Locate the cell with the specified text and output its [x, y] center coordinate. 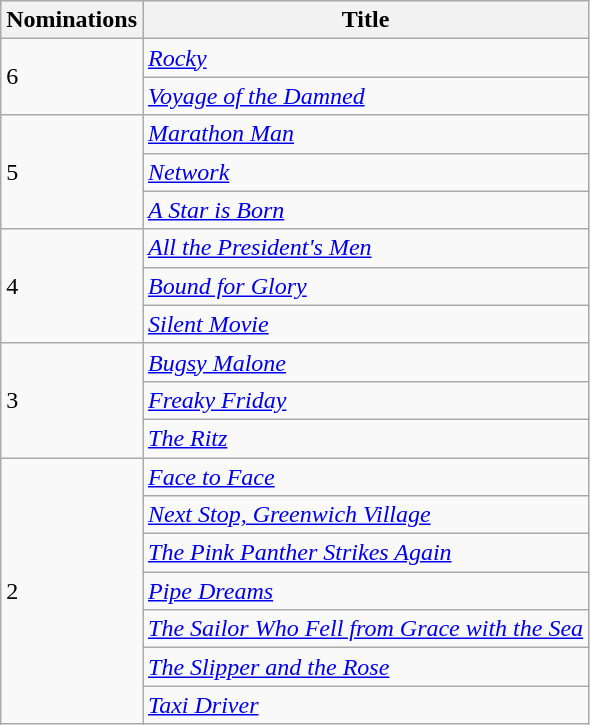
Next Stop, Greenwich Village [365, 515]
All the President's Men [365, 248]
Face to Face [365, 477]
Rocky [365, 58]
Silent Movie [365, 324]
Network [365, 172]
Taxi Driver [365, 705]
Marathon Man [365, 134]
The Pink Panther Strikes Again [365, 553]
3 [72, 400]
6 [72, 77]
The Sailor Who Fell from Grace with the Sea [365, 629]
The Slipper and the Rose [365, 667]
Nominations [72, 20]
The Ritz [365, 438]
A Star is Born [365, 210]
Voyage of the Damned [365, 96]
Freaky Friday [365, 400]
Pipe Dreams [365, 591]
Bound for Glory [365, 286]
4 [72, 286]
Bugsy Malone [365, 362]
5 [72, 172]
2 [72, 591]
Title [365, 20]
